Extract the [X, Y] coordinate from the center of the cell holding the provided text.  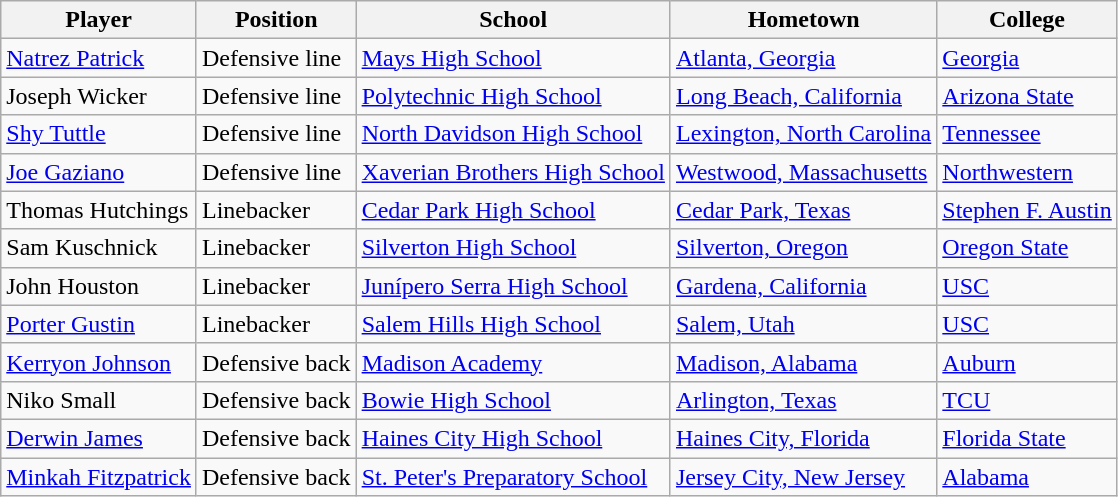
Derwin James [99, 438]
TCU [1027, 400]
Bowie High School [513, 400]
Minkah Fitzpatrick [99, 477]
Thomas Hutchings [99, 210]
Kerryon Johnson [99, 362]
School [513, 20]
Haines City High School [513, 438]
College [1027, 20]
Salem Hills High School [513, 324]
Northwestern [1027, 172]
Salem, Utah [803, 324]
Florida State [1027, 438]
Westwood, Massachusetts [803, 172]
Porter Gustin [99, 324]
North Davidson High School [513, 134]
St. Peter's Preparatory School [513, 477]
Arizona State [1027, 96]
Gardena, California [803, 286]
Niko Small [99, 400]
Hometown [803, 20]
Jersey City, New Jersey [803, 477]
Lexington, North Carolina [803, 134]
Silverton High School [513, 248]
Haines City, Florida [803, 438]
Arlington, Texas [803, 400]
Polytechnic High School [513, 96]
Natrez Patrick [99, 58]
Tennessee [1027, 134]
Oregon State [1027, 248]
Shy Tuttle [99, 134]
Joseph Wicker [99, 96]
Cedar Park, Texas [803, 210]
Junípero Serra High School [513, 286]
Cedar Park High School [513, 210]
Player [99, 20]
Long Beach, California [803, 96]
Georgia [1027, 58]
Alabama [1027, 477]
John Houston [99, 286]
Xaverian Brothers High School [513, 172]
Joe Gaziano [99, 172]
Auburn [1027, 362]
Stephen F. Austin [1027, 210]
Sam Kuschnick [99, 248]
Atlanta, Georgia [803, 58]
Madison, Alabama [803, 362]
Position [276, 20]
Silverton, Oregon [803, 248]
Madison Academy [513, 362]
Mays High School [513, 58]
